Pinpoint the cell where the given text exists, returning its (X, Y) midpoint coordinate. 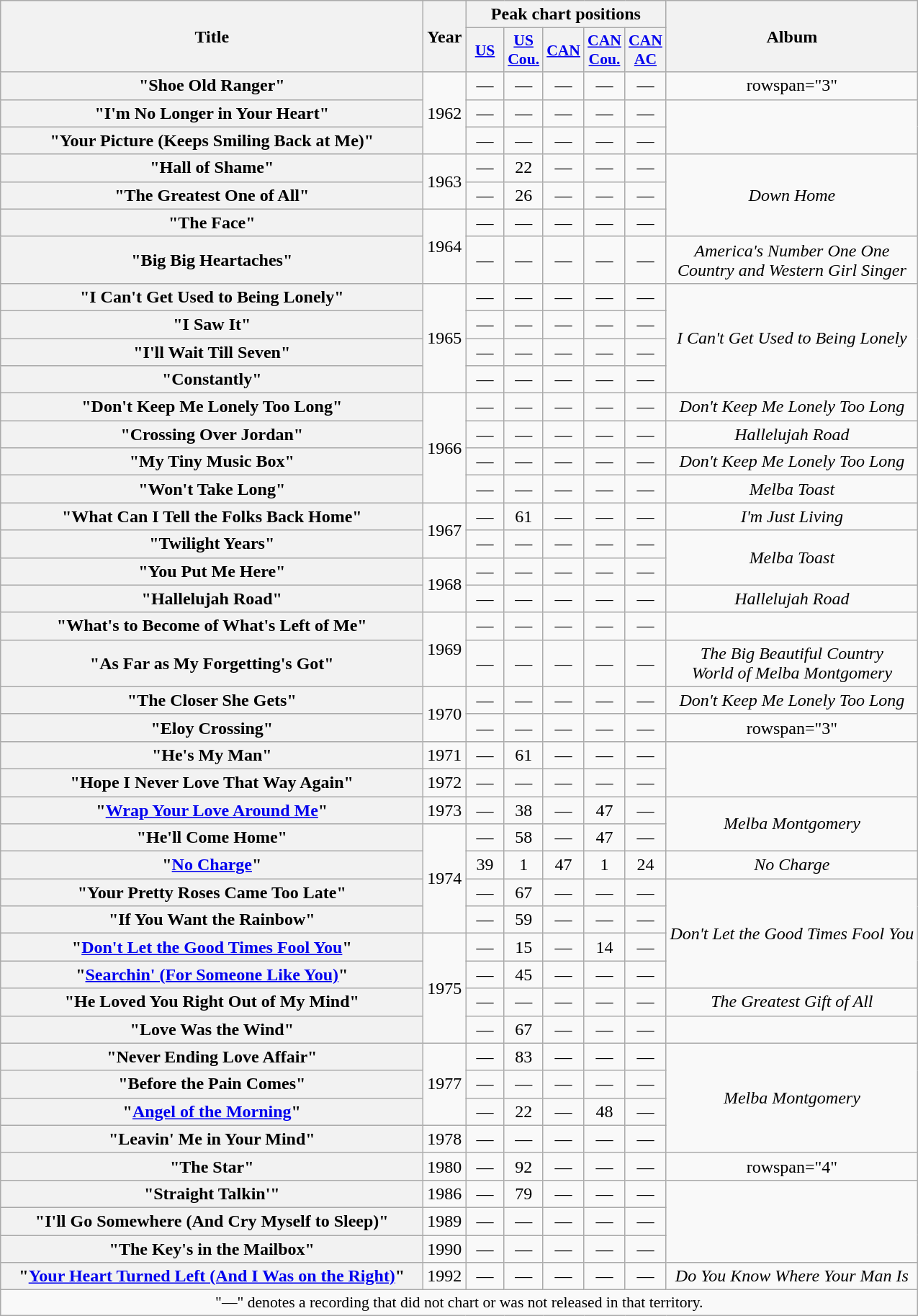
1975 (445, 988)
No Charge (792, 865)
48 (605, 1111)
45 (523, 975)
Peak chart positions (566, 14)
1974 (445, 879)
1978 (445, 1139)
"The Face" (212, 223)
"He Loved You Right Out of My Mind" (212, 1002)
38 (523, 810)
Title (212, 36)
CANCou. (605, 50)
"Searchin' (For Someone Like You)" (212, 975)
92 (523, 1166)
"Your Heart Turned Left (And I Was on the Right)" (212, 1276)
"Your Pretty Roses Came Too Late" (212, 892)
15 (523, 947)
26 (523, 195)
Album (792, 36)
1980 (445, 1166)
USCou. (523, 50)
America's Number One OneCountry and Western Girl Singer (792, 259)
The Greatest Gift of All (792, 1002)
1967 (445, 530)
1963 (445, 182)
Do You Know Where Your Man Is (792, 1276)
"Don't Let the Good Times Fool You" (212, 947)
1965 (445, 338)
"Won't Take Long" (212, 489)
24 (645, 865)
US (485, 50)
Down Home (792, 195)
CANAC (645, 50)
"Constantly" (212, 380)
"I'll Wait Till Seven" (212, 352)
"I Can't Get Used to Being Lonely" (212, 297)
1973 (445, 810)
"Your Picture (Keeps Smiling Back at Me)" (212, 140)
"The Star" (212, 1166)
"He's My Man" (212, 755)
"Big Big Heartaches" (212, 259)
"Straight Talkin'" (212, 1194)
"Leavin' Me in Your Mind" (212, 1139)
"He'll Come Home" (212, 838)
14 (605, 947)
1992 (445, 1276)
"Love Was the Wind" (212, 1029)
39 (485, 865)
1990 (445, 1248)
1966 (445, 448)
1969 (445, 650)
1962 (445, 113)
I'm Just Living (792, 516)
"If You Want the Rainbow" (212, 920)
"Never Ending Love Affair" (212, 1057)
1989 (445, 1221)
79 (523, 1194)
"As Far as My Forgetting's Got" (212, 663)
"Angel of the Morning" (212, 1111)
"I Saw It" (212, 324)
"Crossing Over Jordan" (212, 434)
1972 (445, 782)
"Twilight Years" (212, 544)
59 (523, 920)
"The Key's in the Mailbox" (212, 1248)
"Hope I Never Love That Way Again" (212, 782)
"No Charge" (212, 865)
1986 (445, 1194)
83 (523, 1057)
"The Greatest One of All" (212, 195)
1964 (445, 246)
"Hallelujah Road" (212, 599)
"—" denotes a recording that did not chart or was not released in that territory. (459, 1303)
"What Can I Tell the Folks Back Home" (212, 516)
"What's to Become of What's Left of Me" (212, 626)
"Shoe Old Ranger" (212, 86)
CAN (563, 50)
"Hall of Shame" (212, 168)
"You Put Me Here" (212, 571)
"Wrap Your Love Around Me" (212, 810)
"The Closer She Gets" (212, 700)
Year (445, 36)
"I'm No Longer in Your Heart" (212, 113)
I Can't Get Used to Being Lonely (792, 338)
58 (523, 838)
The Big Beautiful CountryWorld of Melba Montgomery (792, 663)
Don't Let the Good Times Fool You (792, 934)
1968 (445, 585)
"I'll Go Somewhere (And Cry Myself to Sleep)" (212, 1221)
"My Tiny Music Box" (212, 462)
"Don't Keep Me Lonely Too Long" (212, 407)
"Before the Pain Comes" (212, 1084)
1971 (445, 755)
"Eloy Crossing" (212, 728)
1970 (445, 714)
1977 (445, 1084)
rowspan="4" (792, 1166)
